Output the [X, Y] coordinate of the center of the cell containing the given text.  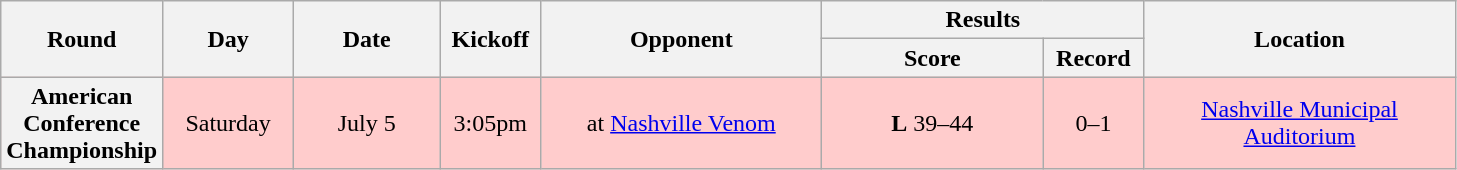
Kickoff [490, 39]
July 5 [367, 123]
Date [367, 39]
American Conference Championship [82, 123]
Day [228, 39]
L 39–44 [932, 123]
Saturday [228, 123]
at Nashville Venom [682, 123]
0–1 [1094, 123]
Location [1300, 39]
Results [983, 20]
Nashville Municipal Auditorium [1300, 123]
Score [932, 58]
Round [82, 39]
Opponent [682, 39]
Record [1094, 58]
3:05pm [490, 123]
